Return the [X, Y] coordinate for the center point of the cell that contains the specified text.  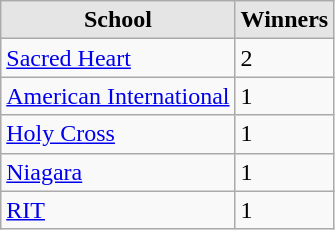
Niagara [118, 172]
School [118, 20]
2 [284, 58]
Winners [284, 20]
American International [118, 96]
Sacred Heart [118, 58]
RIT [118, 210]
Holy Cross [118, 134]
